Extract the [X, Y] coordinate from the center of the cell holding the provided text.  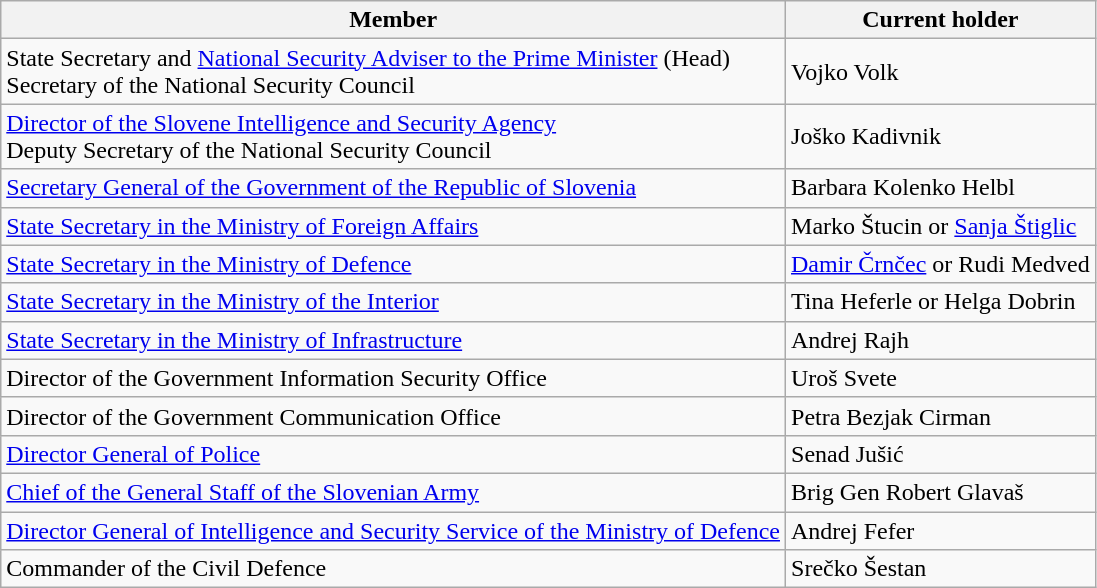
State Secretary and National Security Adviser to the Prime Minister (Head)Secretary of the National Security Council [394, 72]
Director General of Police [394, 454]
State Secretary in the Ministry of Foreign Affairs [394, 226]
Tina Heferle or Helga Dobrin [941, 302]
Commander of the Civil Defence [394, 569]
Current holder [941, 20]
Joško Kadivnik [941, 136]
Director of the Government Information Security Office [394, 378]
Barbara Kolenko Helbl [941, 188]
Vojko Volk [941, 72]
Andrej Rajh [941, 340]
Brig Gen Robert Glavaš [941, 492]
Srečko Šestan [941, 569]
Andrej Fefer [941, 531]
Marko Štucin or Sanja Štiglic [941, 226]
State Secretary in the Ministry of Infrastructure [394, 340]
Director of the Government Communication Office [394, 416]
Director of the Slovene Intelligence and Security AgencyDeputy Secretary of the National Security Council [394, 136]
Member [394, 20]
Director General of Intelligence and Security Service of the Ministry of Defence [394, 531]
State Secretary in the Ministry of the Interior [394, 302]
Secretary General of the Government of the Republic of Slovenia [394, 188]
Senad Jušić [941, 454]
Petra Bezjak Cirman [941, 416]
Uroš Svete [941, 378]
State Secretary in the Ministry of Defence [394, 264]
Damir Črnčec or Rudi Medved [941, 264]
Chief of the General Staff of the Slovenian Army [394, 492]
